Scan for the cell matching the given text and deliver its [X, Y] coordinate at center. 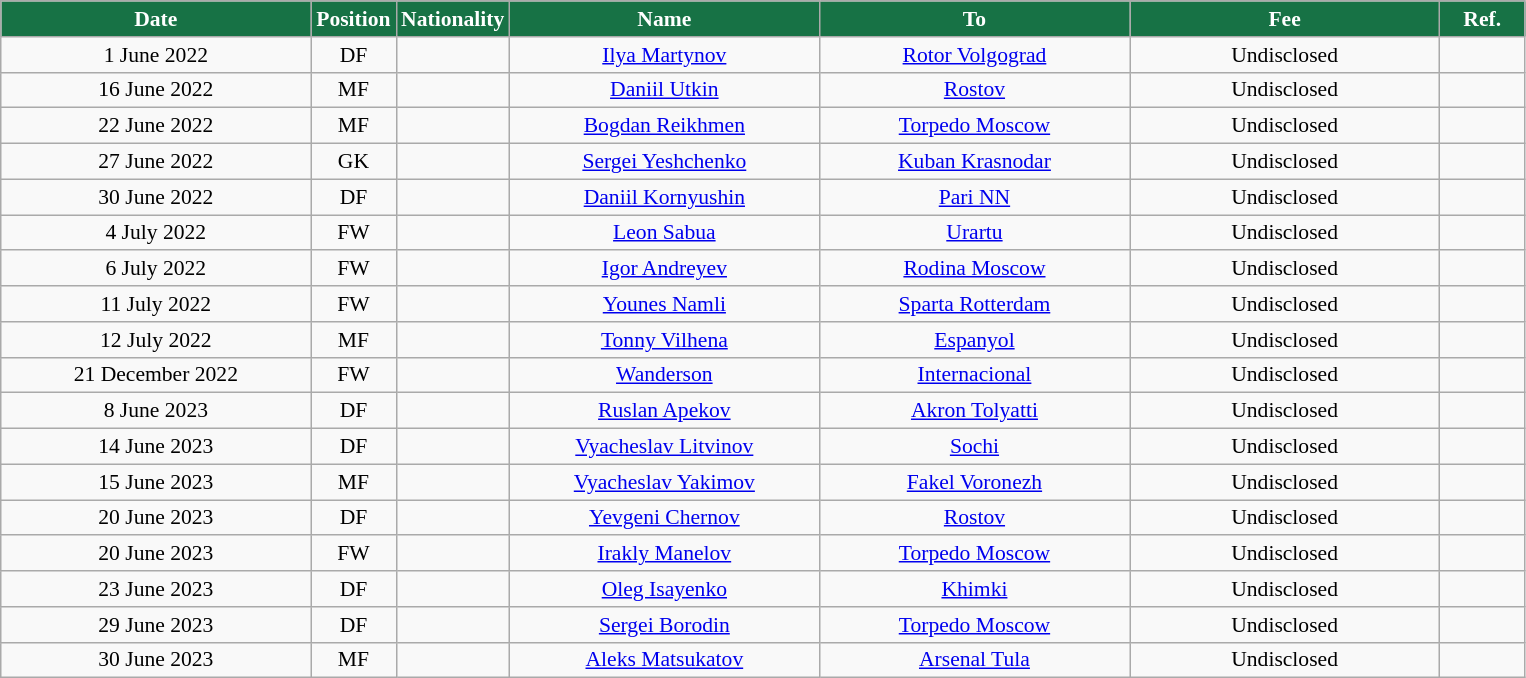
Pari NN [974, 197]
14 June 2023 [156, 447]
Aleks Matsukatov [664, 660]
Position [354, 19]
12 July 2022 [156, 340]
Ref. [1482, 19]
Arsenal Tula [974, 660]
Sochi [974, 447]
Sergei Yeshchenko [664, 162]
16 June 2022 [156, 90]
Igor Andreyev [664, 269]
Ruslan Apekov [664, 411]
Younes Namli [664, 304]
Internacional [974, 375]
Espanyol [974, 340]
Yevgeni Chernov [664, 518]
Khimki [974, 589]
Rotor Volgograd [974, 55]
30 June 2023 [156, 660]
30 June 2022 [156, 197]
Vyacheslav Yakimov [664, 482]
Fakel Voronezh [974, 482]
Date [156, 19]
Sergei Borodin [664, 625]
Akron Tolyatti [974, 411]
Fee [1285, 19]
Rodina Moscow [974, 269]
6 July 2022 [156, 269]
Daniil Kornyushin [664, 197]
Urartu [974, 233]
Daniil Utkin [664, 90]
Name [664, 19]
Oleg Isayenko [664, 589]
4 July 2022 [156, 233]
Nationality [452, 19]
1 June 2022 [156, 55]
21 December 2022 [156, 375]
To [974, 19]
Ilya Martynov [664, 55]
Sparta Rotterdam [974, 304]
Vyacheslav Litvinov [664, 447]
Wanderson [664, 375]
23 June 2023 [156, 589]
Leon Sabua [664, 233]
15 June 2023 [156, 482]
GK [354, 162]
27 June 2022 [156, 162]
8 June 2023 [156, 411]
22 June 2022 [156, 126]
Tonny Vilhena [664, 340]
Bogdan Reikhmen [664, 126]
29 June 2023 [156, 625]
Irakly Manelov [664, 554]
11 July 2022 [156, 304]
Kuban Krasnodar [974, 162]
